From the cell containing the given text, extract its center point as (x, y) coordinate. 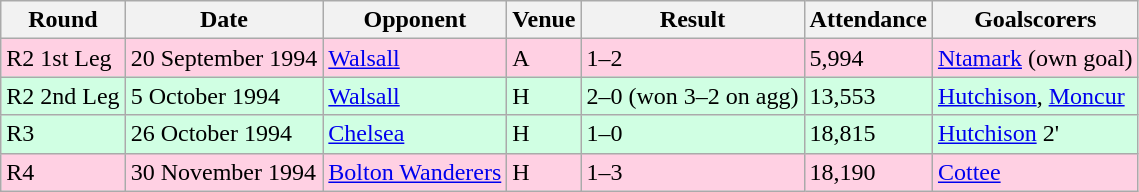
Hutchison 2' (1035, 134)
5,994 (868, 58)
R2 2nd Leg (63, 96)
Goalscorers (1035, 20)
A (544, 58)
Chelsea (415, 134)
Cottee (1035, 172)
26 October 1994 (224, 134)
Bolton Wanderers (415, 172)
18,815 (868, 134)
Hutchison, Moncur (1035, 96)
30 November 1994 (224, 172)
R4 (63, 172)
Attendance (868, 20)
13,553 (868, 96)
18,190 (868, 172)
20 September 1994 (224, 58)
5 October 1994 (224, 96)
R2 1st Leg (63, 58)
Date (224, 20)
Result (692, 20)
R3 (63, 134)
Ntamark (own goal) (1035, 58)
1–2 (692, 58)
2–0 (won 3–2 on agg) (692, 96)
Opponent (415, 20)
1–3 (692, 172)
Venue (544, 20)
1–0 (692, 134)
Round (63, 20)
